Detect which cell encompasses the target text, then output its (x, y) center coordinate. 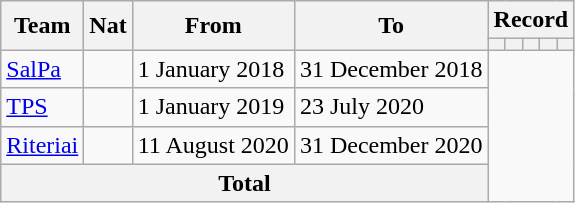
1 January 2018 (213, 69)
TPS (42, 107)
Team (42, 26)
Total (244, 183)
SalPa (42, 69)
23 July 2020 (391, 107)
Record (531, 20)
Nat (108, 26)
To (391, 26)
11 August 2020 (213, 145)
31 December 2020 (391, 145)
31 December 2018 (391, 69)
From (213, 26)
Riteriai (42, 145)
1 January 2019 (213, 107)
